Output the (X, Y) coordinate of the center of the cell containing the given text.  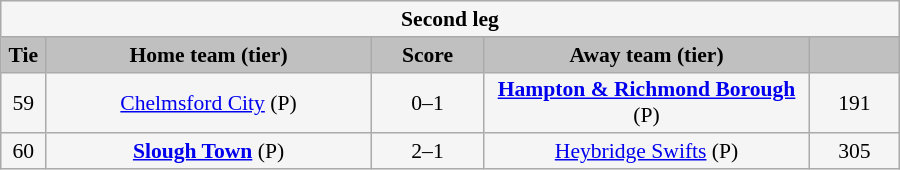
Heybridge Swifts (P) (647, 152)
Slough Town (P) (209, 152)
59 (24, 102)
Hampton & Richmond Borough (P) (647, 102)
Chelmsford City (P) (209, 102)
Second leg (450, 19)
305 (854, 152)
191 (854, 102)
Home team (tier) (209, 55)
Tie (24, 55)
0–1 (427, 102)
Score (427, 55)
Away team (tier) (647, 55)
60 (24, 152)
2–1 (427, 152)
